From the cell containing the given text, extract its center point as [X, Y] coordinate. 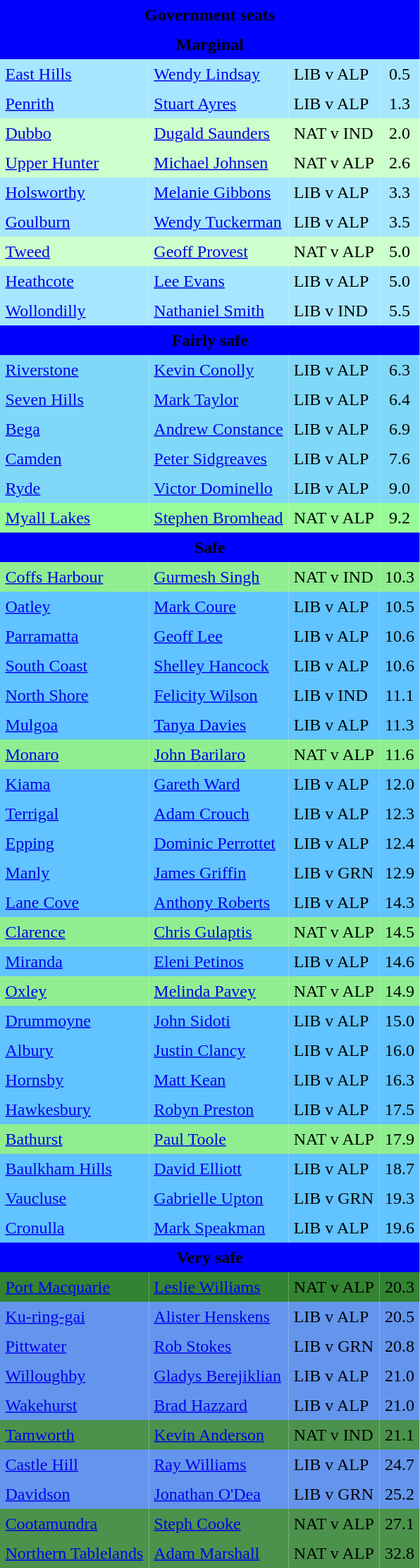
11.1 [399, 696]
Port Macquarie [75, 1288]
Geoff Provest [218, 252]
Penrith [75, 104]
Clarence [75, 933]
Leslie Williams [218, 1288]
Andrew Constance [218, 430]
Mark Speakman [218, 1228]
Jonathan O'Dea [218, 1495]
East Hills [75, 75]
Wendy Tuckerman [218, 223]
Terrigal [75, 814]
Wollondilly [75, 311]
Baulkham Hills [75, 1169]
6.3 [399, 371]
Dugald Saunders [218, 134]
John Barilaro [218, 755]
7.6 [399, 459]
Ray Williams [218, 1465]
2.0 [399, 134]
3.5 [399, 223]
Cronulla [75, 1228]
19.3 [399, 1199]
Adam Crouch [218, 814]
Tamworth [75, 1436]
9.0 [399, 489]
Safe [210, 548]
Monaro [75, 755]
9.2 [399, 518]
12.0 [399, 785]
5.5 [399, 311]
2.6 [399, 163]
Eleni Petinos [218, 962]
Kevin Conolly [218, 371]
Fairly safe [210, 341]
21.1 [399, 1436]
Willoughby [75, 1376]
Paul Toole [218, 1140]
Manly [75, 873]
6.9 [399, 430]
Victor Dominello [218, 489]
Melanie Gibbons [218, 193]
25.2 [399, 1495]
Robyn Preston [218, 1110]
17.9 [399, 1140]
16.0 [399, 1051]
11.3 [399, 726]
27.1 [399, 1524]
19.6 [399, 1228]
Michael Johnsen [218, 163]
Ryde [75, 489]
20.5 [399, 1317]
Wendy Lindsay [218, 75]
11.6 [399, 755]
South Coast [75, 666]
Pittwater [75, 1347]
Hawkesbury [75, 1110]
Wakehurst [75, 1406]
17.5 [399, 1110]
Bathurst [75, 1140]
Stephen Bromhead [218, 518]
Tweed [75, 252]
10.3 [399, 578]
Stuart Ayres [218, 104]
Geoff Lee [218, 637]
Oatley [75, 607]
6.4 [399, 400]
Seven Hills [75, 400]
Albury [75, 1051]
Cootamundra [75, 1524]
Peter Sidgreaves [218, 459]
Marginal [210, 45]
Miranda [75, 962]
15.0 [399, 1021]
Rob Stokes [218, 1347]
David Elliott [218, 1169]
24.7 [399, 1465]
0.5 [399, 75]
John Sidoti [218, 1021]
Gurmesh Singh [218, 578]
14.6 [399, 962]
Davidson [75, 1495]
Parramatta [75, 637]
Government seats [210, 15]
Brad Hazzard [218, 1406]
Oxley [75, 992]
Chris Gulaptis [218, 933]
Felicity Wilson [218, 696]
18.7 [399, 1169]
14.5 [399, 933]
Camden [75, 459]
North Shore [75, 696]
Goulburn [75, 223]
12.4 [399, 844]
Upper Hunter [75, 163]
Nathaniel Smith [218, 311]
12.9 [399, 873]
Gareth Ward [218, 785]
Holsworthy [75, 193]
Castle Hill [75, 1465]
Lee Evans [218, 282]
Anthony Roberts [218, 903]
Mulgoa [75, 726]
Coffs Harbour [75, 578]
Mark Coure [218, 607]
Dominic Perrottet [218, 844]
Justin Clancy [218, 1051]
Shelley Hancock [218, 666]
Dubbo [75, 134]
Riverstone [75, 371]
Gabrielle Upton [218, 1199]
10.5 [399, 607]
Hornsby [75, 1081]
16.3 [399, 1081]
Tanya Davies [218, 726]
Melinda Pavey [218, 992]
Mark Taylor [218, 400]
3.3 [399, 193]
Ku-ring-gai [75, 1317]
14.3 [399, 903]
12.3 [399, 814]
Myall Lakes [75, 518]
1.3 [399, 104]
20.8 [399, 1347]
Gladys Berejiklian [218, 1376]
Kevin Anderson [218, 1436]
Very safe [210, 1258]
Alister Henskens [218, 1317]
Bega [75, 430]
James Griffin [218, 873]
14.9 [399, 992]
Heathcote [75, 282]
Drummoyne [75, 1021]
20.3 [399, 1288]
Lane Cove [75, 903]
Epping [75, 844]
Steph Cooke [218, 1524]
Matt Kean [218, 1081]
Kiama [75, 785]
Vaucluse [75, 1199]
